For the text-containing cell, return its midpoint in [X, Y] coordinate format. 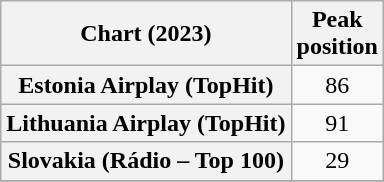
86 [337, 85]
Peakposition [337, 34]
Slovakia (Rádio – Top 100) [146, 161]
Estonia Airplay (TopHit) [146, 85]
Chart (2023) [146, 34]
Lithuania Airplay (TopHit) [146, 123]
29 [337, 161]
91 [337, 123]
